Return the [X, Y] coordinate for the center point of the cell that contains the specified text.  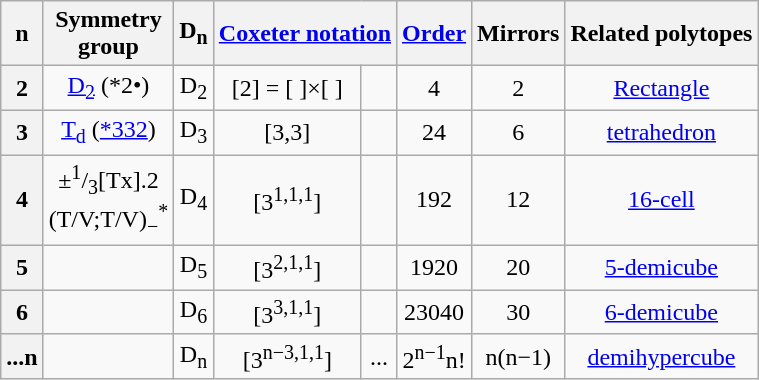
Rectangle [662, 88]
D4 [194, 200]
2n−1n! [434, 356]
6-demicube [662, 312]
tetrahedron [662, 132]
16-cell [662, 200]
30 [518, 312]
Coxeter notation [304, 34]
D5 [194, 268]
D2 [194, 88]
12 [518, 200]
[3n−3,1,1] [287, 356]
n [22, 34]
±1/3[Tx].2 (T/V;T/V)−* [108, 200]
Order [434, 34]
Mirrors [518, 34]
D6 [194, 312]
5-demicube [662, 268]
23040 [434, 312]
demihypercube [662, 356]
192 [434, 200]
Td (*332) [108, 132]
5 [22, 268]
Related polytopes [662, 34]
20 [518, 268]
[31,1,1] [287, 200]
n(n−1) [518, 356]
...n [22, 356]
24 [434, 132]
Symmetrygroup [108, 34]
[32,1,1] [287, 268]
3 [22, 132]
1920 [434, 268]
D2 (*2•) [108, 88]
D3 [194, 132]
[2] = [ ]×[ ] [287, 88]
[33,1,1] [287, 312]
[3,3] [287, 132]
... [378, 356]
